Return [X, Y] of the center of cell containing provided text 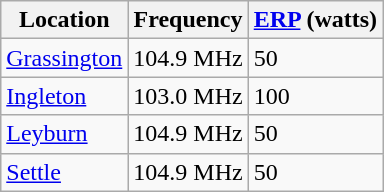
Grassington [64, 58]
Location [64, 20]
Leyburn [64, 134]
Settle [64, 172]
ERP (watts) [315, 20]
103.0 MHz [188, 96]
100 [315, 96]
Ingleton [64, 96]
Frequency [188, 20]
